Determine the [x, y] coordinate at the center of the cell enclosing the given text.  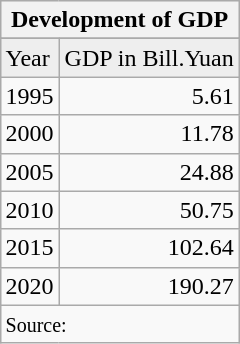
GDP in Bill.Yuan [149, 58]
190.27 [149, 286]
2020 [30, 286]
24.88 [149, 172]
5.61 [149, 96]
2000 [30, 134]
2015 [30, 248]
2010 [30, 210]
1995 [30, 96]
11.78 [149, 134]
2005 [30, 172]
50.75 [149, 210]
Year [30, 58]
102.64 [149, 248]
Source: [120, 324]
Development of GDP [120, 20]
